Return the [x, y] coordinate for the center point of the cell that contains the specified text.  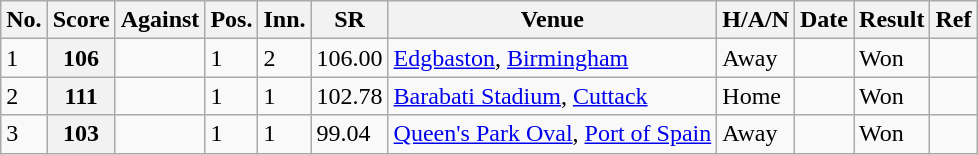
Pos. [232, 20]
103 [81, 134]
Venue [552, 20]
Against [160, 20]
Home [756, 96]
Result [892, 20]
No. [24, 20]
H/A/N [756, 20]
102.78 [350, 96]
Date [824, 20]
Edgbaston, Birmingham [552, 58]
Ref [954, 20]
Queen's Park Oval, Port of Spain [552, 134]
Barabati Stadium, Cuttack [552, 96]
106.00 [350, 58]
Score [81, 20]
111 [81, 96]
Inn. [284, 20]
106 [81, 58]
99.04 [350, 134]
3 [24, 134]
SR [350, 20]
